Determine the (X, Y) coordinate at the center of the cell enclosing the given text.  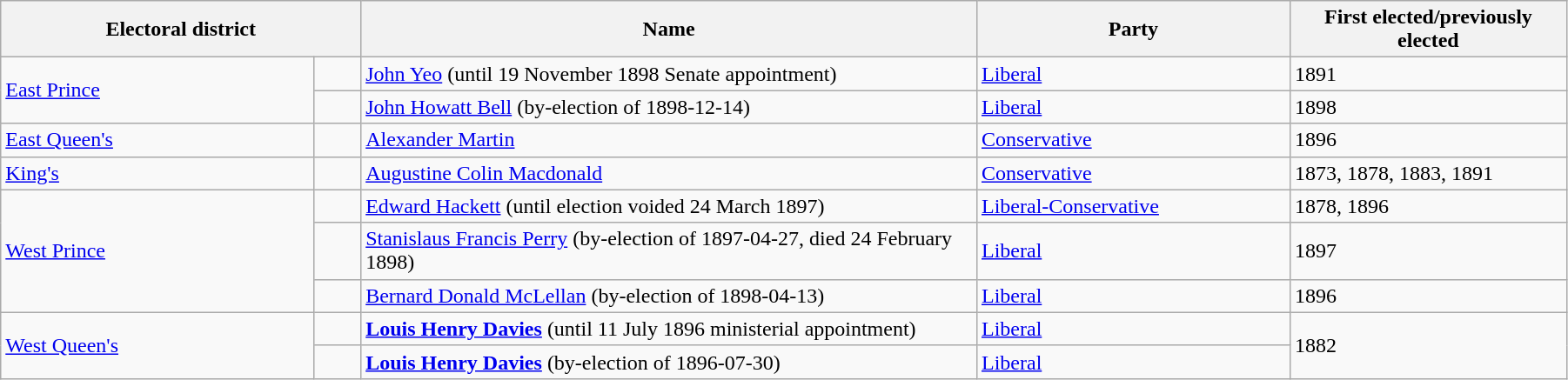
Electoral district (181, 30)
1898 (1428, 107)
1878, 1896 (1428, 206)
Name (669, 30)
Louis Henry Davies (by-election of 1896-07-30) (669, 362)
John Howatt Bell (by-election of 1898-12-14) (669, 107)
King's (157, 173)
Stanislaus Francis Perry (by-election of 1897-04-27, died 24 February 1898) (669, 250)
1897 (1428, 250)
Liberal-Conservative (1133, 206)
Louis Henry Davies (until 11 July 1896 ministerial appointment) (669, 329)
Augustine Colin Macdonald (669, 173)
Edward Hackett (until election voided 24 March 1897) (669, 206)
1891 (1428, 74)
East Prince (157, 90)
Alexander Martin (669, 140)
1882 (1428, 345)
East Queen's (157, 140)
John Yeo (until 19 November 1898 Senate appointment) (669, 74)
Party (1133, 30)
First elected/previously elected (1428, 30)
1873, 1878, 1883, 1891 (1428, 173)
West Queen's (157, 345)
West Prince (157, 250)
Bernard Donald McLellan (by-election of 1898-04-13) (669, 296)
